From the cell containing the given text, extract its center point as (x, y) coordinate. 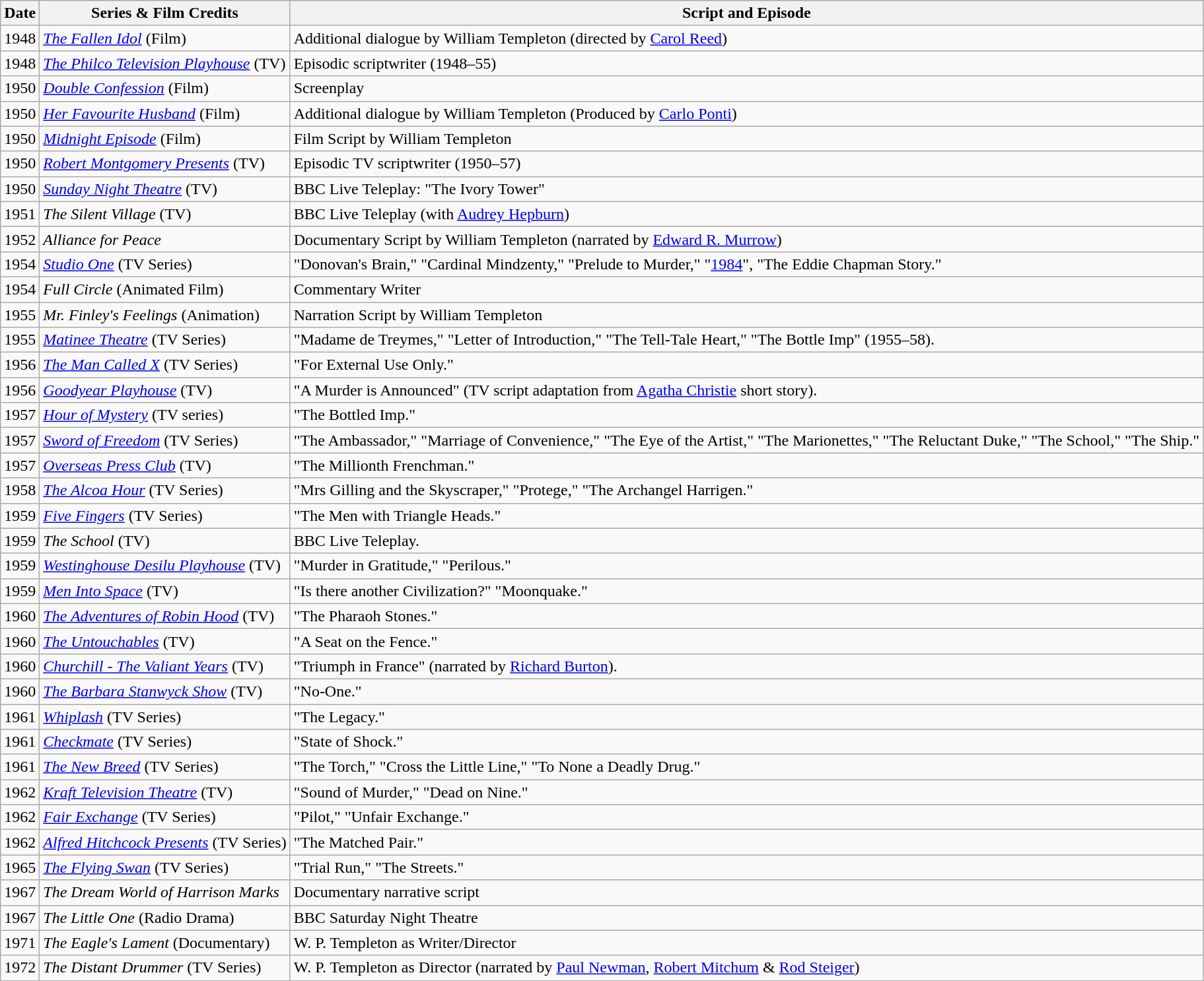
The Adventures of Robin Hood (TV) (165, 616)
Fair Exchange (TV Series) (165, 817)
Hour of Mystery (TV series) (165, 415)
"Donovan's Brain," "Cardinal Mindzenty," "Prelude to Murder," "1984", "The Eddie Chapman Story." (746, 264)
Overseas Press Club (TV) (165, 465)
1965 (20, 867)
Mr. Finley's Feelings (Animation) (165, 315)
The Dream World of Harrison Marks (165, 893)
"A Seat on the Fence." (746, 641)
The Flying Swan (TV Series) (165, 867)
Matinee Theatre (TV Series) (165, 340)
1972 (20, 968)
1958 (20, 490)
W. P. Templeton as Director (narrated by Paul Newman, Robert Mitchum & Rod Steiger) (746, 968)
The Distant Drummer (TV Series) (165, 968)
Checkmate (TV Series) (165, 742)
"Trial Run," "The Streets." (746, 867)
Double Confession (Film) (165, 88)
Documentary Script by William Templeton (narrated by Edward R. Murrow) (746, 239)
Midnight Episode (Film) (165, 139)
"The Men with Triangle Heads." (746, 516)
The Eagle's Lament (Documentary) (165, 943)
BBC Saturday Night Theatre (746, 918)
Series & Film Credits (165, 13)
Script and Episode (746, 13)
"The Legacy." (746, 716)
Commentary Writer (746, 289)
"The Pharaoh Stones." (746, 616)
The School (TV) (165, 541)
1952 (20, 239)
Kraft Television Theatre (TV) (165, 792)
Film Script by William Templeton (746, 139)
W. P. Templeton as Writer/Director (746, 943)
"Sound of Murder," "Dead on Nine." (746, 792)
Men Into Space (TV) (165, 591)
Narration Script by William Templeton (746, 315)
"No-One." (746, 691)
1971 (20, 943)
Episodic TV scriptwriter (1950–57) (746, 164)
Her Favourite Husband (Film) (165, 114)
Full Circle (Animated Film) (165, 289)
"The Torch," "Cross the Little Line," "To None a Deadly Drug." (746, 767)
The Untouchables (TV) (165, 641)
Robert Montgomery Presents (TV) (165, 164)
Screenplay (746, 88)
Churchill - The Valiant Years (TV) (165, 666)
The Little One (Radio Drama) (165, 918)
"The Bottled Imp." (746, 415)
Date (20, 13)
1951 (20, 214)
"A Murder is Announced" (TV script adaptation from Agatha Christie short story). (746, 390)
Whiplash (TV Series) (165, 716)
BBC Live Teleplay (with Audrey Hepburn) (746, 214)
Additional dialogue by William Templeton (directed by Carol Reed) (746, 38)
The Philco Television Playhouse (TV) (165, 63)
"Pilot," "Unfair Exchange." (746, 817)
Alfred Hitchcock Presents (TV Series) (165, 842)
Studio One (TV Series) (165, 264)
Goodyear Playhouse (TV) (165, 390)
Alliance for Peace (165, 239)
The Alcoa Hour (TV Series) (165, 490)
BBC Live Teleplay. (746, 541)
"The Ambassador," "Marriage of Convenience," "The Eye of the Artist," "The Marionettes," "The Reluctant Duke," "The School," "The Ship." (746, 440)
The Silent Village (TV) (165, 214)
"The Matched Pair." (746, 842)
The Man Called X (TV Series) (165, 365)
The Fallen Idol (Film) (165, 38)
"Murder in Gratitude," "Perilous." (746, 566)
"Mrs Gilling and the Skyscraper," "Protege," "The Archangel Harrigen." (746, 490)
"Madame de Treymes," "Letter of Introduction," "The Tell-Tale Heart," "The Bottle Imp" (1955–58). (746, 340)
BBC Live Teleplay: "The Ivory Tower" (746, 189)
Five Fingers (TV Series) (165, 516)
"Triumph in France" (narrated by Richard Burton). (746, 666)
"Is there another Civilization?" "Moonquake." (746, 591)
Westinghouse Desilu Playhouse (TV) (165, 566)
Episodic scriptwriter (1948–55) (746, 63)
Sunday Night Theatre (TV) (165, 189)
Sword of Freedom (TV Series) (165, 440)
The New Breed (TV Series) (165, 767)
Documentary narrative script (746, 893)
"The Millionth Frenchman." (746, 465)
"State of Shock." (746, 742)
Additional dialogue by William Templeton (Produced by Carlo Ponti) (746, 114)
"For External Use Only." (746, 365)
The Barbara Stanwyck Show (TV) (165, 691)
